Extract the (x, y) coordinate from the center of the cell holding the provided text.  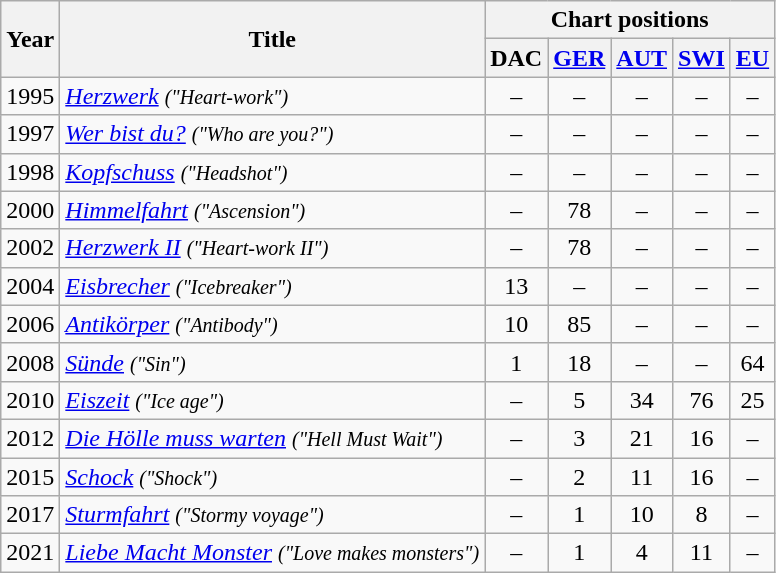
76 (702, 400)
EU (752, 58)
64 (752, 362)
2006 (30, 324)
AUT (642, 58)
5 (580, 400)
Kopfschuss ("Headshot") (272, 172)
34 (642, 400)
2 (580, 477)
Chart positions (630, 20)
2012 (30, 438)
85 (580, 324)
Herzwerk ("Heart-work") (272, 96)
Title (272, 39)
1998 (30, 172)
GER (580, 58)
Year (30, 39)
1995 (30, 96)
Herzwerk II ("Heart-work II") (272, 248)
25 (752, 400)
SWI (702, 58)
Wer bist du? ("Who are you?") (272, 134)
Himmelfahrt ("Ascension") (272, 210)
4 (642, 553)
DAC (516, 58)
13 (516, 286)
1997 (30, 134)
2000 (30, 210)
21 (642, 438)
2015 (30, 477)
8 (702, 515)
2010 (30, 400)
Liebe Macht Monster ("Love makes monsters") (272, 553)
Antikörper ("Antibody") (272, 324)
Die Hölle muss warten ("Hell Must Wait") (272, 438)
2021 (30, 553)
3 (580, 438)
Schock ("Shock") (272, 477)
Eiszeit ("Ice age") (272, 400)
Sünde ("Sin") (272, 362)
2017 (30, 515)
2008 (30, 362)
2002 (30, 248)
Sturmfahrt ("Stormy voyage") (272, 515)
Eisbrecher ("Icebreaker") (272, 286)
18 (580, 362)
2004 (30, 286)
